Search for the cell housing the specified text and yield its [X, Y] center coordinate. 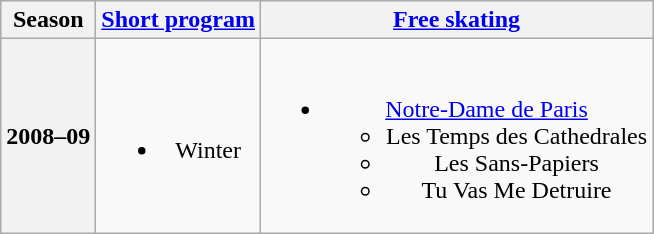
Season [48, 20]
Free skating [456, 20]
2008–09 [48, 136]
Notre-Dame de Paris Les Temps des CathedralesLes Sans-PapiersTu Vas Me Detruire [456, 136]
Short program [178, 20]
Winter [178, 136]
